Detect which cell encompasses the target text, then output its [X, Y] center coordinate. 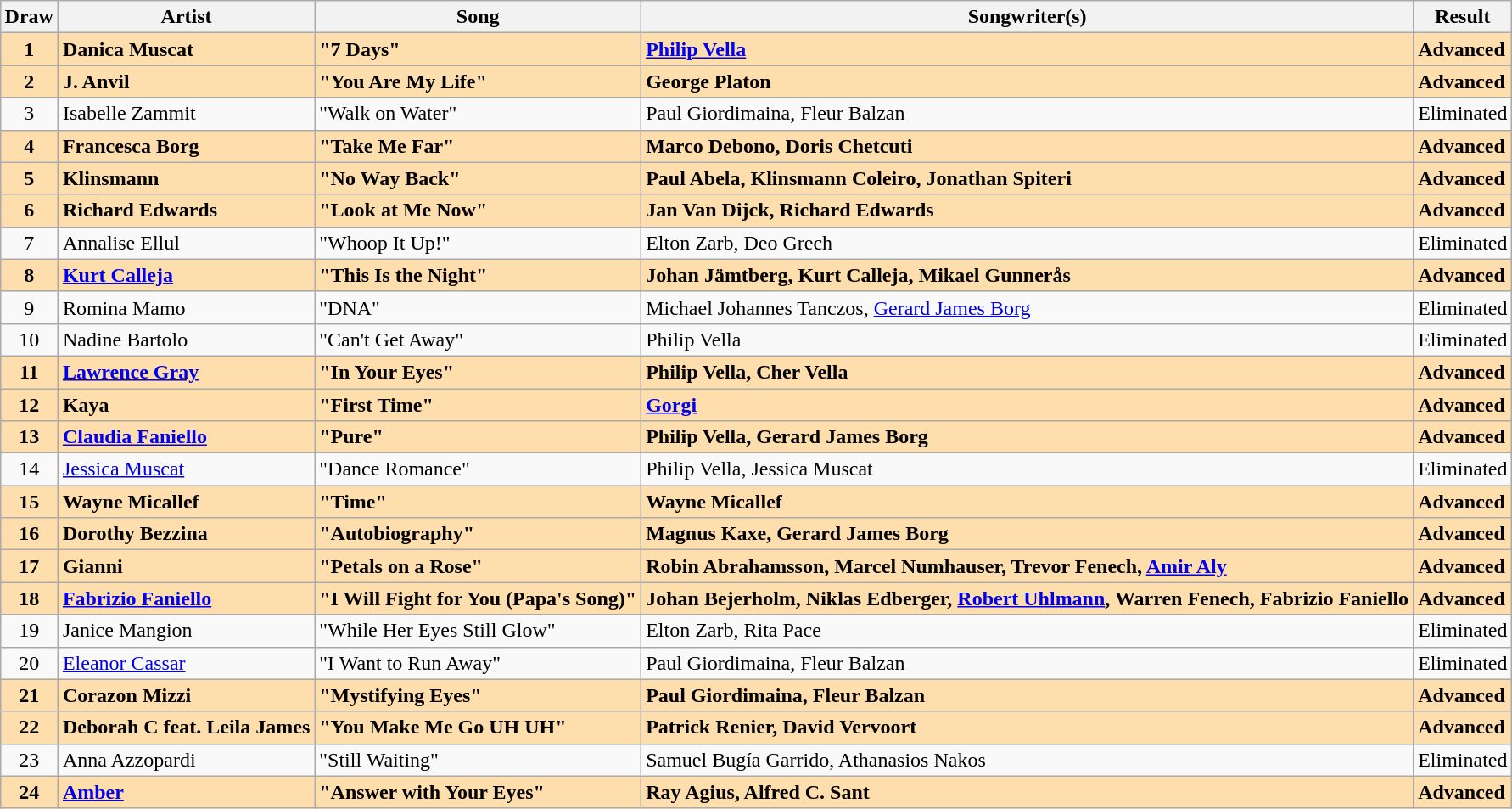
14 [29, 469]
7 [29, 243]
19 [29, 631]
Nadine Bartolo [186, 340]
9 [29, 307]
Philip Vella, Jessica Muscat [1028, 469]
Dorothy Bezzina [186, 534]
"Dance Romance" [479, 469]
"Answer with Your Eyes" [479, 792]
17 [29, 566]
Anna Azzopardi [186, 760]
Robin Abrahamsson, Marcel Numhauser, Trevor Fenech, Amir Aly [1028, 566]
Gorgi [1028, 405]
"While Her Eyes Still Glow" [479, 631]
Ray Agius, Alfred C. Sant [1028, 792]
"DNA" [479, 307]
Richard Edwards [186, 211]
Marco Debono, Doris Chetcuti [1028, 146]
5 [29, 178]
Klinsmann [186, 178]
"I Will Fight for You (Papa's Song)" [479, 598]
Draw [29, 17]
Artist [186, 17]
J. Anvil [186, 81]
13 [29, 437]
Johan Jämtberg, Kurt Calleja, Mikael Gunnerås [1028, 275]
Songwriter(s) [1028, 17]
"Mystifying Eyes" [479, 695]
Patrick Renier, David Vervoort [1028, 728]
Gianni [186, 566]
Elton Zarb, Rita Pace [1028, 631]
Claudia Faniello [186, 437]
Magnus Kaxe, Gerard James Borg [1028, 534]
Amber [186, 792]
10 [29, 340]
"Take Me Far" [479, 146]
Janice Mangion [186, 631]
Fabrizio Faniello [186, 598]
21 [29, 695]
"Whoop It Up!" [479, 243]
"Pure" [479, 437]
"First Time" [479, 405]
"7 Days" [479, 49]
Eleanor Cassar [186, 663]
George Platon [1028, 81]
"In Your Eyes" [479, 372]
Kaya [186, 405]
Isabelle Zammit [186, 114]
Samuel Bugía Garrido, Athanasios Nakos [1028, 760]
3 [29, 114]
Corazon Mizzi [186, 695]
2 [29, 81]
"I Want to Run Away" [479, 663]
Deborah C feat. Leila James [186, 728]
16 [29, 534]
18 [29, 598]
11 [29, 372]
"This Is the Night" [479, 275]
"Time" [479, 502]
"Still Waiting" [479, 760]
"You Are My Life" [479, 81]
4 [29, 146]
Danica Muscat [186, 49]
"No Way Back" [479, 178]
8 [29, 275]
Paul Abela, Klinsmann Coleiro, Jonathan Spiteri [1028, 178]
Kurt Calleja [186, 275]
Romina Mamo [186, 307]
23 [29, 760]
6 [29, 211]
"Look at Me Now" [479, 211]
24 [29, 792]
20 [29, 663]
Elton Zarb, Deo Grech [1028, 243]
Michael Johannes Tanczos, Gerard James Borg [1028, 307]
15 [29, 502]
Philip Vella, Gerard James Borg [1028, 437]
"Autobiography" [479, 534]
Result [1463, 17]
"Petals on a Rose" [479, 566]
"Walk on Water" [479, 114]
Philip Vella, Cher Vella [1028, 372]
Francesca Borg [186, 146]
Lawrence Gray [186, 372]
Jan Van Dijck, Richard Edwards [1028, 211]
Annalise Ellul [186, 243]
"You Make Me Go UH UH" [479, 728]
12 [29, 405]
Song [479, 17]
Jessica Muscat [186, 469]
1 [29, 49]
22 [29, 728]
"Can't Get Away" [479, 340]
Johan Bejerholm, Niklas Edberger, Robert Uhlmann, Warren Fenech, Fabrizio Faniello [1028, 598]
